Capture the cell that displays the provided text and extract its [x, y] central coordinate. 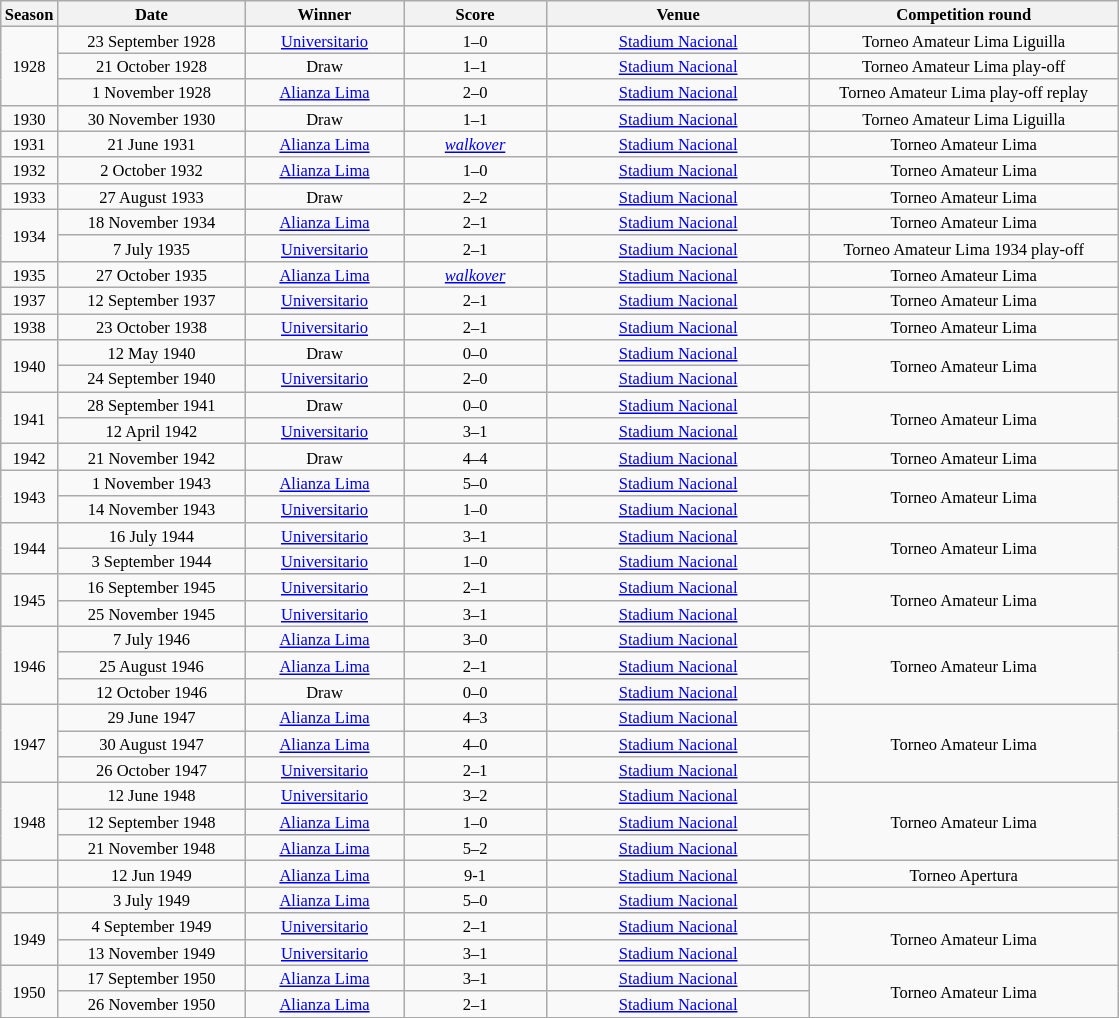
2 October 1932 [151, 170]
21 October 1928 [151, 66]
2–2 [476, 196]
1950 [30, 991]
12 September 1937 [151, 300]
1946 [30, 665]
21 June 1931 [151, 144]
14 November 1943 [151, 509]
23 October 1938 [151, 327]
Torneo Amateur Lima play-off [964, 66]
12 September 1948 [151, 822]
Torneo Amateur Lima play-off replay [964, 92]
25 November 1945 [151, 613]
25 August 1946 [151, 665]
1941 [30, 418]
Winner [324, 14]
Competition round [964, 14]
16 July 1944 [151, 535]
7 July 1935 [151, 248]
1928 [30, 66]
12 April 1942 [151, 431]
Season [30, 14]
23 September 1928 [151, 40]
1947 [30, 743]
3 July 1949 [151, 900]
1938 [30, 327]
1935 [30, 274]
1949 [30, 939]
13 November 1949 [151, 952]
26 October 1947 [151, 770]
12 June 1948 [151, 796]
26 November 1950 [151, 1004]
12 May 1940 [151, 353]
3 September 1944 [151, 561]
4–4 [476, 457]
4–0 [476, 743]
1943 [30, 496]
1930 [30, 118]
4 September 1949 [151, 926]
27 October 1935 [151, 274]
1944 [30, 548]
17 September 1950 [151, 978]
1932 [30, 170]
4–3 [476, 717]
7 July 1946 [151, 639]
3–0 [476, 639]
1 November 1943 [151, 483]
28 September 1941 [151, 405]
Date [151, 14]
1948 [30, 822]
Torneo Apertura [964, 874]
Venue [678, 14]
3–2 [476, 796]
1942 [30, 457]
5–2 [476, 848]
9-1 [476, 874]
Torneo Amateur Lima 1934 play-off [964, 248]
18 November 1934 [151, 222]
12 Jun 1949 [151, 874]
27 August 1933 [151, 196]
21 November 1942 [151, 457]
30 August 1947 [151, 743]
29 June 1947 [151, 717]
1 November 1928 [151, 92]
1945 [30, 600]
1931 [30, 144]
21 November 1948 [151, 848]
1937 [30, 300]
Score [476, 14]
1933 [30, 196]
30 November 1930 [151, 118]
12 October 1946 [151, 691]
24 September 1940 [151, 379]
1940 [30, 366]
1934 [30, 235]
16 September 1945 [151, 587]
